Provide the [X, Y] coordinate of the cell's center where the given text is located.  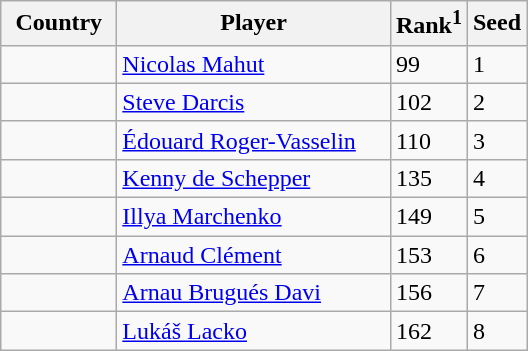
3 [496, 140]
Nicolas Mahut [254, 64]
6 [496, 255]
99 [428, 64]
Rank1 [428, 24]
Illya Marchenko [254, 217]
Lukáš Lacko [254, 331]
110 [428, 140]
7 [496, 293]
Kenny de Schepper [254, 178]
Seed [496, 24]
2 [496, 102]
Arnau Brugués Davi [254, 293]
Country [59, 24]
153 [428, 255]
Édouard Roger-Vasselin [254, 140]
Arnaud Clément [254, 255]
149 [428, 217]
135 [428, 178]
1 [496, 64]
8 [496, 331]
156 [428, 293]
Steve Darcis [254, 102]
162 [428, 331]
5 [496, 217]
102 [428, 102]
Player [254, 24]
4 [496, 178]
